Return (x, y) of the center of cell containing provided text 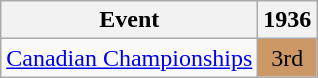
Event (130, 20)
1936 (288, 20)
Canadian Championships (130, 58)
3rd (288, 58)
